Scan for the cell matching the given text and deliver its (X, Y) coordinate at center. 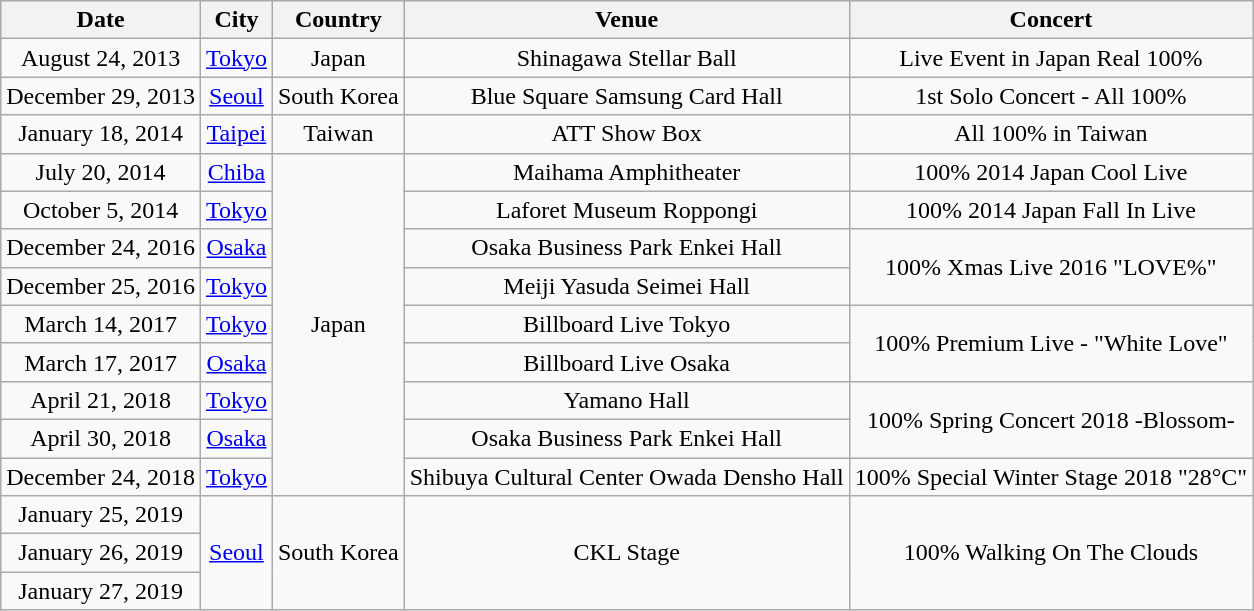
March 14, 2017 (101, 324)
December 24, 2018 (101, 477)
100% Xmas Live 2016 "LOVE%" (1050, 267)
Billboard Live Osaka (626, 362)
Meiji Yasuda Seimei Hall (626, 286)
ATT Show Box (626, 134)
Concert (1050, 20)
Taiwan (338, 134)
Billboard Live Tokyo (626, 324)
Maihama Amphitheater (626, 172)
Country (338, 20)
Blue Square Samsung Card Hall (626, 96)
April 30, 2018 (101, 438)
January 27, 2019 (101, 591)
Laforet Museum Roppongi (626, 210)
January 25, 2019 (101, 515)
July 20, 2014 (101, 172)
December 24, 2016 (101, 248)
100% 2014 Japan Fall In Live (1050, 210)
Date (101, 20)
Live Event in Japan Real 100% (1050, 58)
April 21, 2018 (101, 400)
All 100% in Taiwan (1050, 134)
Shibuya Cultural Center Owada Densho Hall (626, 477)
100% Spring Concert 2018 -Blossom- (1050, 419)
100% Walking On The Clouds (1050, 553)
100% Special Winter Stage 2018 "28°C" (1050, 477)
August 24, 2013 (101, 58)
Taipei (236, 134)
Yamano Hall (626, 400)
CKL Stage (626, 553)
1st Solo Concert - All 100% (1050, 96)
January 18, 2014 (101, 134)
Chiba (236, 172)
100% Premium Live - "White Love" (1050, 343)
January 26, 2019 (101, 553)
October 5, 2014 (101, 210)
March 17, 2017 (101, 362)
Shinagawa Stellar Ball (626, 58)
City (236, 20)
100% 2014 Japan Cool Live (1050, 172)
December 29, 2013 (101, 96)
December 25, 2016 (101, 286)
Venue (626, 20)
